Pinpoint the cell where the given text exists, returning its [X, Y] midpoint coordinate. 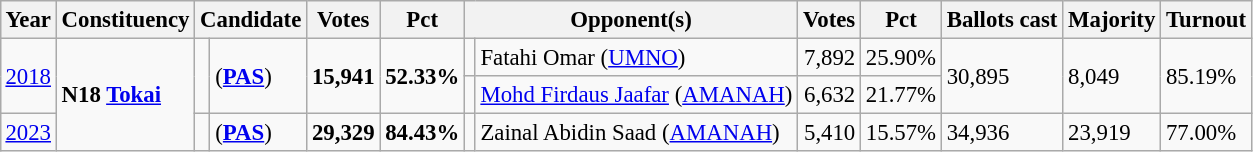
Zainal Abidin Saad (AMANAH) [636, 133]
21.77% [902, 95]
Fatahi Omar (UMNO) [636, 57]
Majority [1112, 20]
5,410 [830, 133]
2018 [28, 76]
Constituency [125, 20]
6,632 [830, 95]
7,892 [830, 57]
Ballots cast [1002, 20]
23,919 [1112, 133]
34,936 [1002, 133]
Candidate [251, 20]
84.43% [422, 133]
2023 [28, 133]
77.00% [1206, 133]
Mohd Firdaus Jaafar (AMANAH) [636, 95]
8,049 [1112, 76]
15,941 [344, 76]
Opponent(s) [630, 20]
15.57% [902, 133]
Year [28, 20]
29,329 [344, 133]
30,895 [1002, 76]
25.90% [902, 57]
52.33% [422, 76]
85.19% [1206, 76]
N18 Tokai [125, 94]
Turnout [1206, 20]
